Locate the cell with the specified text and output its [X, Y] center coordinate. 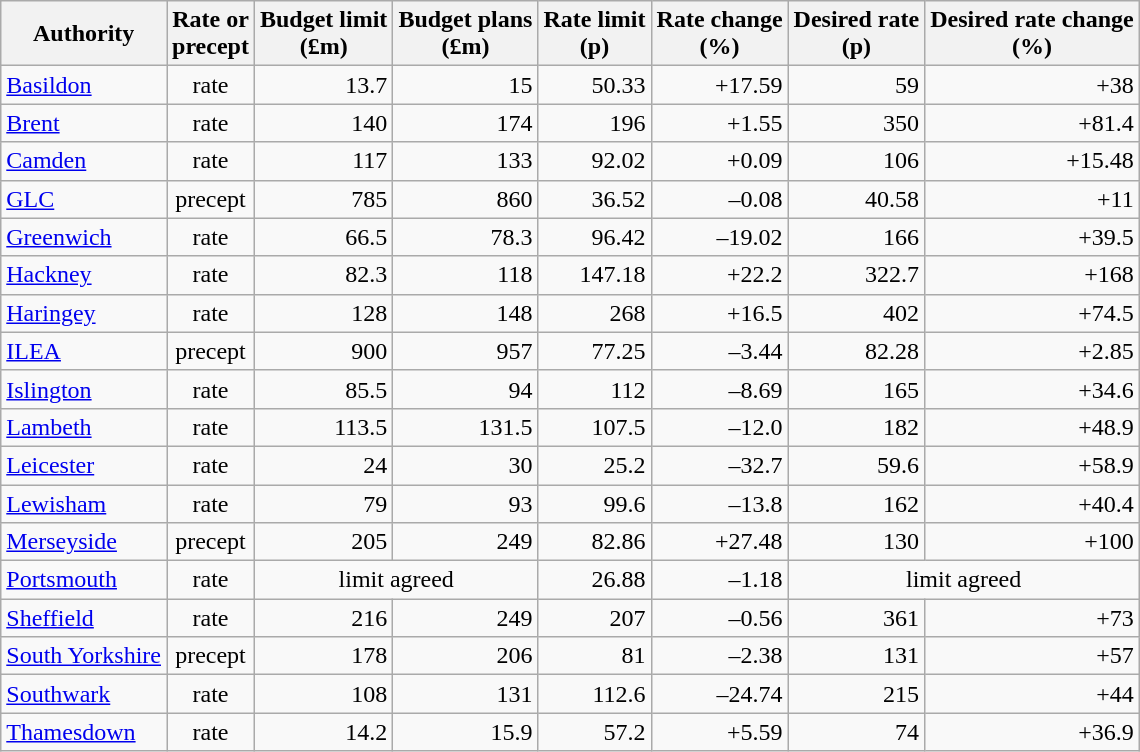
133 [466, 161]
+27.48 [720, 542]
–3.44 [720, 351]
+58.9 [1032, 465]
79 [323, 503]
140 [323, 123]
166 [856, 237]
99.6 [594, 503]
Portsmouth [84, 580]
112 [594, 389]
40.58 [856, 199]
131.5 [466, 427]
Lambeth [84, 427]
106 [856, 161]
206 [466, 656]
94 [466, 389]
Brent [84, 123]
–1.18 [720, 580]
+74.5 [1032, 313]
108 [323, 694]
118 [466, 275]
+1.55 [720, 123]
Southwark [84, 694]
96.42 [594, 237]
Authority [84, 34]
+36.9 [1032, 732]
59.6 [856, 465]
Rate change(%) [720, 34]
77.25 [594, 351]
–32.7 [720, 465]
+2.85 [1032, 351]
+11 [1032, 199]
113.5 [323, 427]
+44 [1032, 694]
361 [856, 618]
147.18 [594, 275]
26.88 [594, 580]
66.5 [323, 237]
268 [594, 313]
Camden [84, 161]
162 [856, 503]
128 [323, 313]
+39.5 [1032, 237]
15.9 [466, 732]
207 [594, 618]
112.6 [594, 694]
350 [856, 123]
30 [466, 465]
Leicester [84, 465]
148 [466, 313]
ILEA [84, 351]
322.7 [856, 275]
Budget limit(£m) [323, 34]
+15.48 [1032, 161]
Rate limit(p) [594, 34]
–8.69 [720, 389]
25.2 [594, 465]
–0.08 [720, 199]
Desired rate(p) [856, 34]
13.7 [323, 85]
178 [323, 656]
Desired rate change(%) [1032, 34]
+48.9 [1032, 427]
24 [323, 465]
57.2 [594, 732]
+22.2 [720, 275]
117 [323, 161]
860 [466, 199]
Thamesdown [84, 732]
+16.5 [720, 313]
14.2 [323, 732]
174 [466, 123]
Islington [84, 389]
182 [856, 427]
Sheffield [84, 618]
216 [323, 618]
+5.59 [720, 732]
215 [856, 694]
Basildon [84, 85]
–12.0 [720, 427]
–0.56 [720, 618]
957 [466, 351]
+81.4 [1032, 123]
GLC [84, 199]
78.3 [466, 237]
85.5 [323, 389]
50.33 [594, 85]
–19.02 [720, 237]
93 [466, 503]
–24.74 [720, 694]
402 [856, 313]
Budget plans(£m) [466, 34]
+40.4 [1032, 503]
Greenwich [84, 237]
Merseyside [84, 542]
15 [466, 85]
Hackney [84, 275]
130 [856, 542]
+0.09 [720, 161]
+168 [1032, 275]
+17.59 [720, 85]
36.52 [594, 199]
–2.38 [720, 656]
81 [594, 656]
+73 [1032, 618]
South Yorkshire [84, 656]
92.02 [594, 161]
74 [856, 732]
Rate orprecept [211, 34]
205 [323, 542]
785 [323, 199]
900 [323, 351]
82.86 [594, 542]
Haringey [84, 313]
196 [594, 123]
82.3 [323, 275]
+34.6 [1032, 389]
82.28 [856, 351]
59 [856, 85]
+100 [1032, 542]
Lewisham [84, 503]
+57 [1032, 656]
+38 [1032, 85]
165 [856, 389]
107.5 [594, 427]
–13.8 [720, 503]
